Capture the cell that displays the provided text and extract its [x, y] central coordinate. 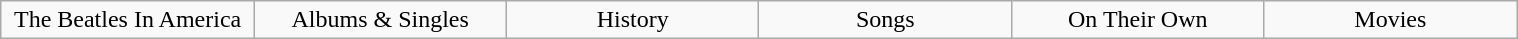
History [632, 20]
Movies [1390, 20]
Songs [886, 20]
On Their Own [1138, 20]
The Beatles In America [128, 20]
Albums & Singles [380, 20]
